Output the [X, Y] coordinate of the center of the cell containing the given text.  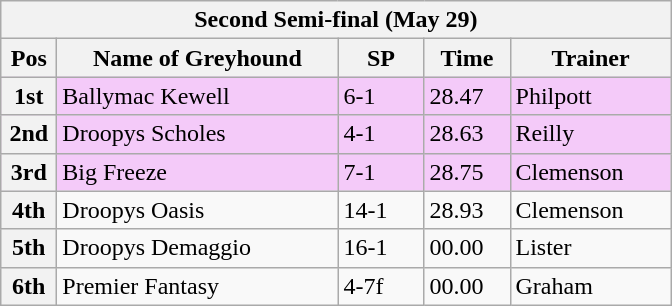
2nd [29, 134]
5th [29, 248]
Droopys Demaggio [198, 248]
28.75 [467, 172]
Big Freeze [198, 172]
1st [29, 96]
Droopys Scholes [198, 134]
4th [29, 210]
Graham [590, 286]
16-1 [381, 248]
28.47 [467, 96]
28.93 [467, 210]
6th [29, 286]
Pos [29, 58]
Time [467, 58]
28.63 [467, 134]
14-1 [381, 210]
Droopys Oasis [198, 210]
Name of Greyhound [198, 58]
Lister [590, 248]
Reilly [590, 134]
4-1 [381, 134]
Premier Fantasy [198, 286]
Trainer [590, 58]
6-1 [381, 96]
Second Semi-final (May 29) [336, 20]
Philpott [590, 96]
7-1 [381, 172]
4-7f [381, 286]
Ballymac Kewell [198, 96]
3rd [29, 172]
SP [381, 58]
